Output the [x, y] coordinate of the center of the cell containing the given text.  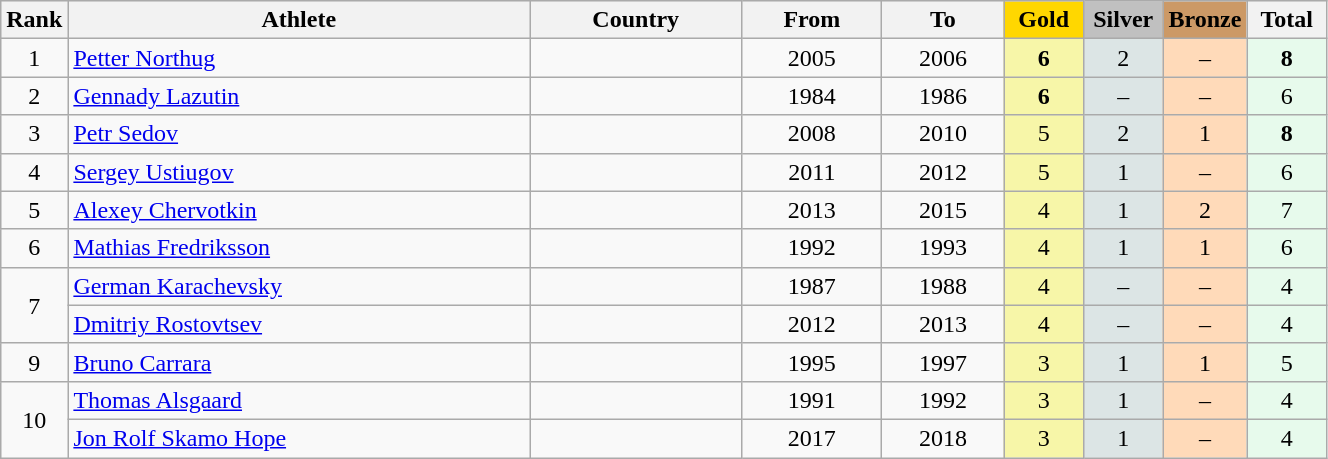
1993 [943, 248]
2010 [943, 134]
1988 [943, 286]
2005 [812, 58]
Silver [1123, 20]
1997 [943, 362]
1986 [943, 96]
2006 [943, 58]
Gold [1044, 20]
Petr Sedov [299, 134]
10 [34, 419]
Gennady Lazutin [299, 96]
Rank [34, 20]
2015 [943, 210]
1984 [812, 96]
2008 [812, 134]
2018 [943, 438]
Total [1287, 20]
Country [636, 20]
Mathias Fredriksson [299, 248]
Petter Northug [299, 58]
Athlete [299, 20]
1987 [812, 286]
Bronze [1205, 20]
9 [34, 362]
Dmitriy Rostovtsev [299, 324]
Bruno Carrara [299, 362]
German Karachevsky [299, 286]
Jon Rolf Skamo Hope [299, 438]
From [812, 20]
To [943, 20]
1991 [812, 400]
Thomas Alsgaard [299, 400]
2017 [812, 438]
2011 [812, 172]
Sergey Ustiugov [299, 172]
1995 [812, 362]
Alexey Chervotkin [299, 210]
